For the text-containing cell, return its midpoint in [x, y] coordinate format. 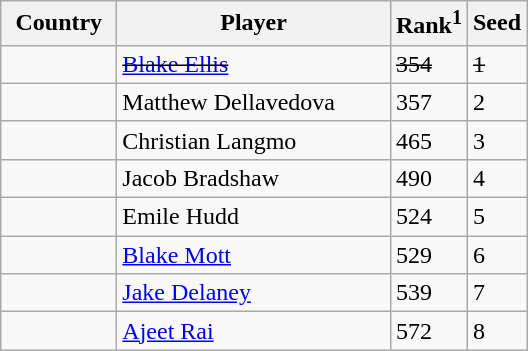
5 [496, 217]
529 [428, 255]
3 [496, 140]
Country [59, 24]
524 [428, 217]
490 [428, 178]
Rank1 [428, 24]
539 [428, 293]
Seed [496, 24]
6 [496, 255]
Ajeet Rai [254, 331]
Jacob Bradshaw [254, 178]
8 [496, 331]
2 [496, 102]
Blake Ellis [254, 64]
Matthew Dellavedova [254, 102]
357 [428, 102]
572 [428, 331]
354 [428, 64]
Blake Mott [254, 255]
1 [496, 64]
Emile Hudd [254, 217]
4 [496, 178]
465 [428, 140]
Player [254, 24]
7 [496, 293]
Christian Langmo [254, 140]
Jake Delaney [254, 293]
